From the cell containing the given text, extract its center point as (x, y) coordinate. 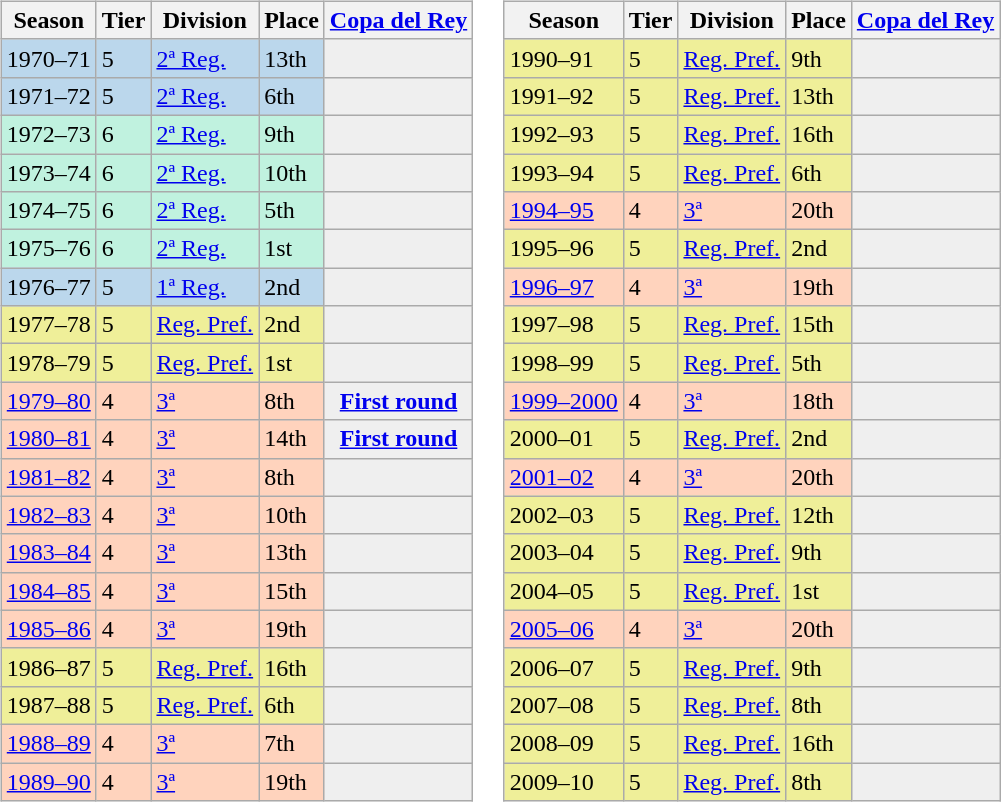
2006–07 (564, 667)
1971–72 (48, 96)
2000–01 (564, 439)
1986–87 (48, 667)
1984–85 (48, 591)
1977–78 (48, 325)
1985–86 (48, 629)
1994–95 (564, 211)
1972–73 (48, 134)
1981–82 (48, 477)
1979–80 (48, 401)
1982–83 (48, 515)
1989–90 (48, 781)
7th (292, 743)
2002–03 (564, 515)
2009–10 (564, 781)
1974–75 (48, 211)
2008–09 (564, 743)
14th (292, 439)
1980–81 (48, 439)
1992–93 (564, 134)
1996–97 (564, 287)
1998–99 (564, 363)
1993–94 (564, 173)
2001–02 (564, 477)
1990–91 (564, 58)
1995–96 (564, 249)
18th (819, 401)
1987–88 (48, 705)
1976–77 (48, 287)
1ª Reg. (205, 287)
12th (819, 515)
1988–89 (48, 743)
1978–79 (48, 363)
1973–74 (48, 173)
2004–05 (564, 591)
1970–71 (48, 58)
1991–92 (564, 96)
2005–06 (564, 629)
1975–76 (48, 249)
2003–04 (564, 553)
2007–08 (564, 705)
1997–98 (564, 325)
1999–2000 (564, 401)
1983–84 (48, 553)
